Locate the cell with the specified text and output its (x, y) center coordinate. 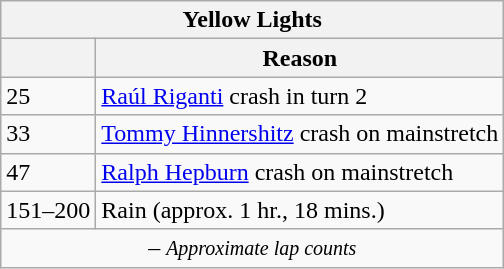
47 (48, 172)
33 (48, 134)
Tommy Hinnershitz crash on mainstretch (300, 134)
Raúl Riganti crash in turn 2 (300, 96)
Rain (approx. 1 hr., 18 mins.) (300, 210)
25 (48, 96)
Yellow Lights (252, 20)
– Approximate lap counts (252, 248)
Reason (300, 58)
Ralph Hepburn crash on mainstretch (300, 172)
151–200 (48, 210)
